Pinpoint the cell where the given text exists, returning its (X, Y) midpoint coordinate. 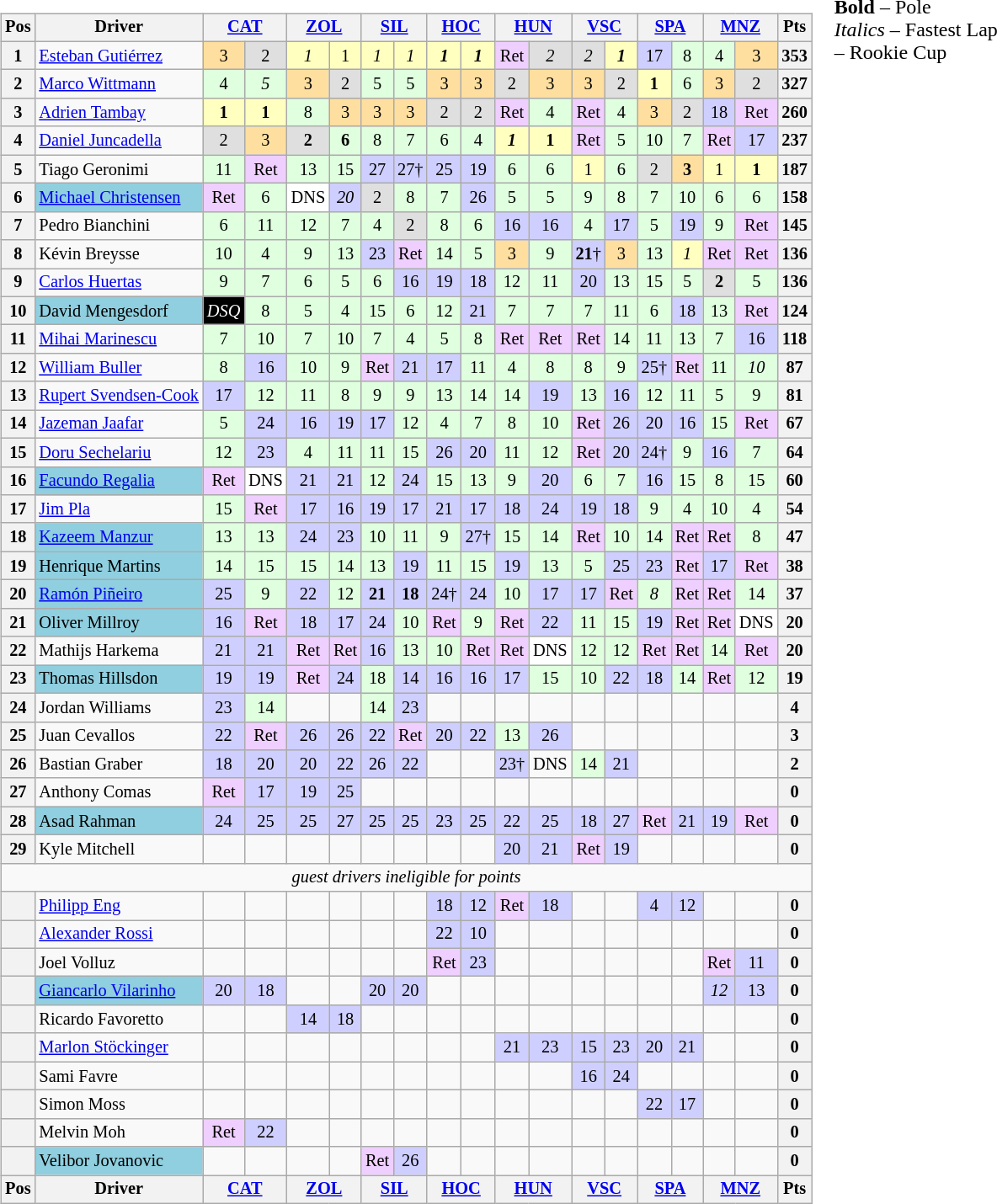
145 (794, 226)
Rupert Svendsen-Cook (118, 396)
54 (794, 509)
28 (18, 821)
Joel Volluz (118, 962)
Tiago Geronimi (118, 169)
Kyle Mitchell (118, 850)
37 (794, 594)
Pedro Bianchini (118, 226)
187 (794, 169)
25† (654, 368)
Alexander Rossi (118, 935)
29 (18, 850)
237 (794, 141)
Bastian Graber (118, 764)
Juan Cevallos (118, 736)
67 (794, 424)
124 (794, 311)
Marco Wittmann (118, 84)
Daniel Juncadella (118, 141)
Mihai Marinescu (118, 339)
60 (794, 481)
Kazeem Manzur (118, 537)
Carlos Huertas (118, 283)
Ricardo Favoretto (118, 1020)
118 (794, 339)
Melvin Moh (118, 1132)
Ramón Piñeiro (118, 594)
Mathijs Harkema (118, 651)
Velibor Jovanovic (118, 1161)
81 (794, 396)
64 (794, 452)
Thomas Hillsdon (118, 679)
David Mengesdorf (118, 311)
Doru Sechelariu (118, 452)
Asad Rahman (118, 821)
guest drivers ineligible for points (406, 877)
DSQ (224, 311)
353 (794, 56)
327 (794, 84)
158 (794, 198)
38 (794, 566)
Jazeman Jaafar (118, 424)
21† (589, 254)
Facundo Regalia (118, 481)
Jim Pla (118, 509)
Sami Favre (118, 1076)
Adrien Tambay (118, 113)
Marlon Stöckinger (118, 1047)
William Buller (118, 368)
Oliver Millroy (118, 622)
Giancarlo Vilarinho (118, 991)
Esteban Gutiérrez (118, 56)
Michael Christensen (118, 198)
23† (512, 764)
Jordan Williams (118, 707)
Henrique Martins (118, 566)
260 (794, 113)
87 (794, 368)
47 (794, 537)
Philipp Eng (118, 906)
Anthony Comas (118, 792)
Simon Moss (118, 1105)
Kévin Breysse (118, 254)
